Provide the (x, y) coordinate of the cell's center where the given text is located.  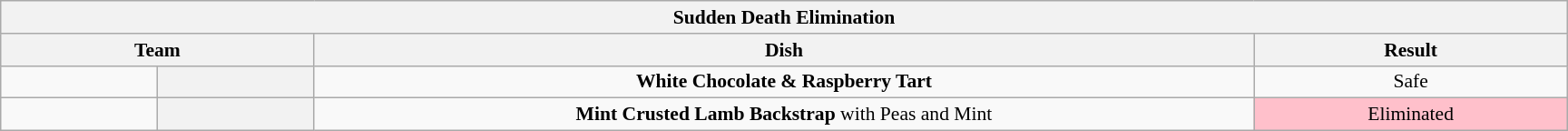
Dish (784, 50)
Mint Crusted Lamb Backstrap with Peas and Mint (784, 115)
Sudden Death Elimination (784, 17)
Team (158, 50)
White Chocolate & Raspberry Tart (784, 82)
Safe (1410, 82)
Result (1410, 50)
Eliminated (1410, 115)
